Find where the given text appears and provide that cell's center as (X, Y) coordinate. 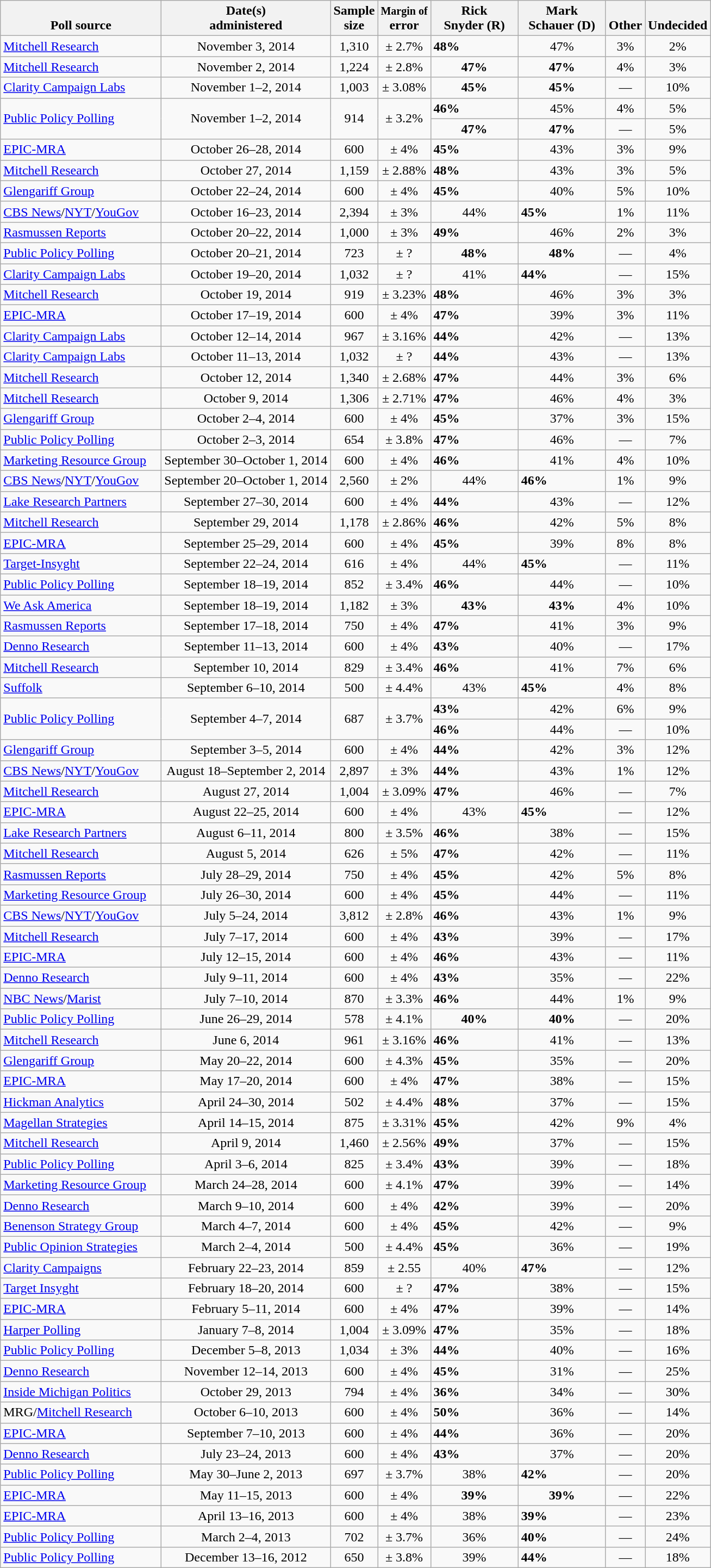
March 2–4, 2014 (246, 1247)
September 4–7, 2014 (246, 719)
September 30–October 1, 2014 (246, 460)
October 16–23, 2014 (246, 212)
Benenson Strategy Group (81, 1226)
March 9–10, 2014 (246, 1205)
31% (562, 1371)
October 27, 2014 (246, 170)
650 (354, 1557)
1,224 (354, 67)
914 (354, 119)
July 26–30, 2014 (246, 895)
702 (354, 1536)
829 (354, 667)
± 2.68% (404, 377)
September 20–October 1, 2014 (246, 481)
± 5% (404, 853)
July 12–15, 2014 (246, 957)
March 24–28, 2014 (246, 1185)
1,000 (354, 232)
August 6–11, 2014 (246, 833)
August 18–September 2, 2014 (246, 771)
Target Insyght (81, 1288)
October 19–20, 2014 (246, 274)
687 (354, 719)
January 7–8, 2014 (246, 1330)
May 20–22, 2014 (246, 1061)
September 22–24, 2014 (246, 563)
July 9–11, 2014 (246, 978)
1,003 (354, 88)
1,306 (354, 398)
794 (354, 1392)
February 18–20, 2014 (246, 1288)
September 29, 2014 (246, 522)
April 9, 2014 (246, 1143)
697 (354, 1474)
859 (354, 1268)
± 2.7% (404, 46)
2,560 (354, 481)
± 3.2% (404, 119)
October 11–13, 2014 (246, 357)
1,460 (354, 1143)
852 (354, 584)
September 17–18, 2014 (246, 626)
October 29, 2013 (246, 1392)
July 5–24, 2014 (246, 915)
October 2–4, 2014 (246, 419)
October 6–10, 2013 (246, 1412)
September 10, 2014 (246, 667)
August 22–25, 2014 (246, 812)
961 (354, 1040)
3,812 (354, 915)
870 (354, 999)
October 17–19, 2014 (246, 315)
September 11–13, 2014 (246, 647)
June 26–29, 2014 (246, 1019)
± 3.08% (404, 88)
± 3.3% (404, 999)
September 6–10, 2014 (246, 688)
16% (678, 1350)
May 30–June 2, 2013 (246, 1474)
Public Opinion Strategies (81, 1247)
800 (354, 833)
October 12–14, 2014 (246, 336)
October 26–28, 2014 (246, 150)
626 (354, 853)
± 3.5% (404, 833)
578 (354, 1019)
July 23–24, 2013 (246, 1454)
December 13–16, 2012 (246, 1557)
± 2.88% (404, 170)
1,034 (354, 1350)
± 2.71% (404, 398)
RickSnyder (R) (474, 18)
Inside Michigan Politics (81, 1392)
November 12–14, 2013 (246, 1371)
23% (678, 1516)
± 3.31% (404, 1123)
July 7–17, 2014 (246, 936)
September 7–10, 2013 (246, 1433)
April 13–16, 2013 (246, 1516)
September 25–29, 2014 (246, 543)
24% (678, 1536)
October 22–24, 2014 (246, 191)
We Ask America (81, 605)
September 27–30, 2014 (246, 501)
February 22–23, 2014 (246, 1268)
April 3–6, 2014 (246, 1164)
October 12, 2014 (246, 377)
July 7–10, 2014 (246, 999)
NBC News/Marist (81, 999)
616 (354, 563)
825 (354, 1164)
Magellan Strategies (81, 1123)
MRG/Mitchell Research (81, 1412)
Other (625, 18)
April 24–30, 2014 (246, 1102)
Suffolk (81, 688)
Samplesize (354, 18)
2,394 (354, 212)
± 2.86% (404, 522)
August 27, 2014 (246, 791)
May 11–15, 2013 (246, 1495)
September 3–5, 2014 (246, 750)
October 2–3, 2014 (246, 439)
± 2.56% (404, 1143)
723 (354, 253)
967 (354, 336)
MarkSchauer (D) (562, 18)
± 2% (404, 481)
Margin oferror (404, 18)
February 5–11, 2014 (246, 1309)
November 2, 2014 (246, 67)
Target-Insyght (81, 563)
October 9, 2014 (246, 398)
March 2–4, 2013 (246, 1536)
654 (354, 439)
Hickman Analytics (81, 1102)
August 5, 2014 (246, 853)
± 4.3% (404, 1061)
34% (562, 1392)
2,897 (354, 771)
1,178 (354, 522)
October 19, 2014 (246, 295)
Clarity Campaigns (81, 1268)
19% (678, 1247)
June 6, 2014 (246, 1040)
July 28–29, 2014 (246, 874)
30% (678, 1392)
1,310 (354, 46)
March 4–7, 2014 (246, 1226)
502 (354, 1102)
May 17–20, 2014 (246, 1081)
Date(s)administered (246, 18)
± 2.55 (404, 1268)
December 5–8, 2013 (246, 1350)
Poll source (81, 18)
25% (678, 1371)
1,159 (354, 170)
50% (474, 1412)
± 3.23% (404, 295)
875 (354, 1123)
October 20–22, 2014 (246, 232)
Harper Polling (81, 1330)
October 20–21, 2014 (246, 253)
April 14–15, 2014 (246, 1123)
1,340 (354, 377)
1,182 (354, 605)
Undecided (678, 18)
919 (354, 295)
November 3, 2014 (246, 46)
